Return the (x, y) coordinate for the center point of the cell that contains the specified text.  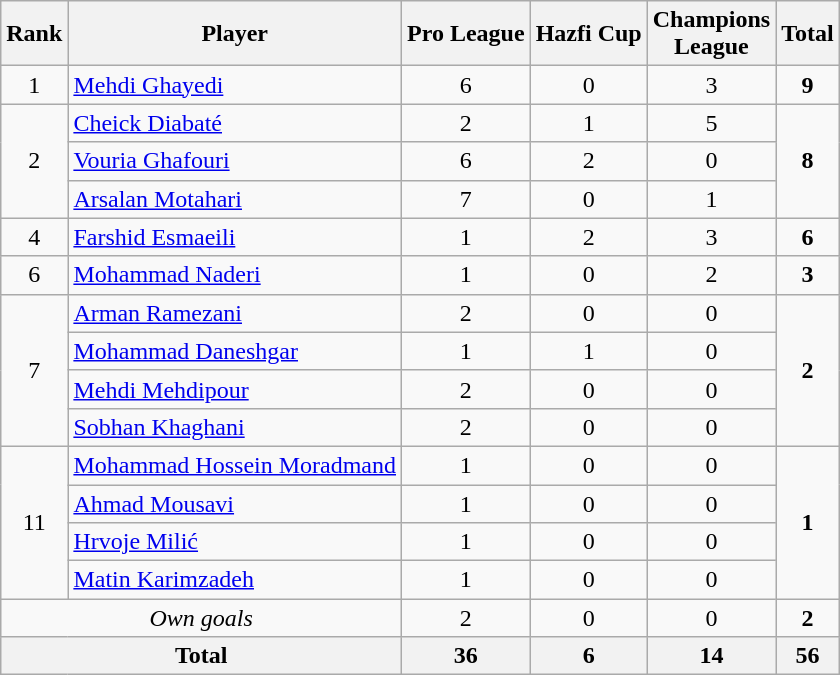
36 (466, 656)
Mohammad Naderi (235, 275)
Arsalan Motahari (235, 199)
Pro League (466, 34)
Sobhan Khaghani (235, 427)
Mohammad Hossein Moradmand (235, 465)
14 (711, 656)
9 (808, 85)
4 (34, 237)
5 (711, 123)
Matin Karimzadeh (235, 580)
ChampionsLeague (711, 34)
Mehdi Mehdipour (235, 389)
Ahmad Mousavi (235, 503)
Mehdi Ghayedi (235, 85)
Hrvoje Milić (235, 542)
Player (235, 34)
Rank (34, 34)
11 (34, 522)
8 (808, 161)
Vouria Ghafouri (235, 161)
Farshid Esmaeili (235, 237)
Own goals (202, 618)
Arman Ramezani (235, 313)
Mohammad Daneshgar (235, 351)
Hazfi Cup (588, 34)
56 (808, 656)
Cheick Diabaté (235, 123)
